Determine the (X, Y) coordinate at the center of the cell enclosing the given text.  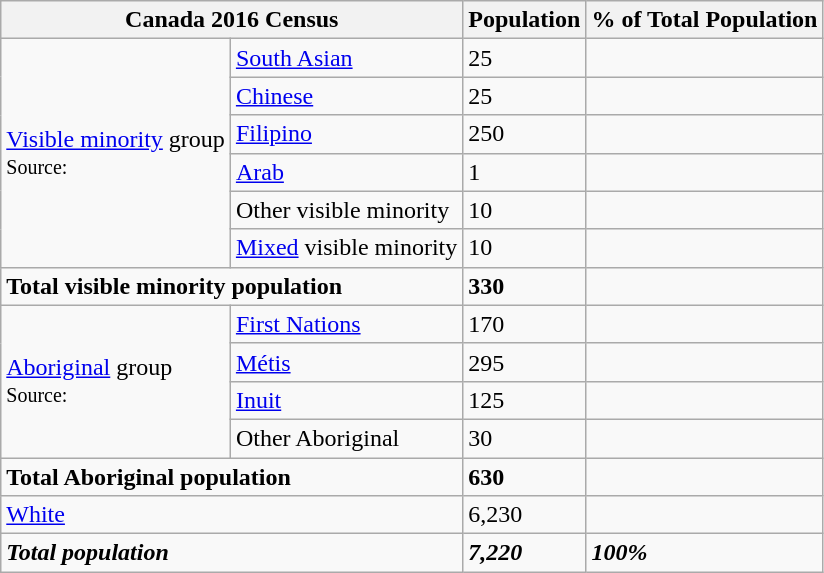
Métis (346, 362)
630 (524, 477)
Filipino (346, 134)
295 (524, 362)
Arab (346, 172)
125 (524, 400)
Total population (232, 553)
Inuit (346, 400)
Chinese (346, 96)
Total visible minority population (232, 286)
White (232, 515)
30 (524, 438)
1 (524, 172)
Other Aboriginal (346, 438)
250 (524, 134)
First Nations (346, 324)
170 (524, 324)
Visible minority groupSource: (116, 153)
330 (524, 286)
Aboriginal groupSource: (116, 381)
6,230 (524, 515)
Mixed visible minority (346, 248)
100% (704, 553)
7,220 (524, 553)
Population (524, 20)
Total Aboriginal population (232, 477)
% of Total Population (704, 20)
South Asian (346, 58)
Other visible minority (346, 210)
Canada 2016 Census (232, 20)
